Return (X, Y) of the center of cell containing provided text 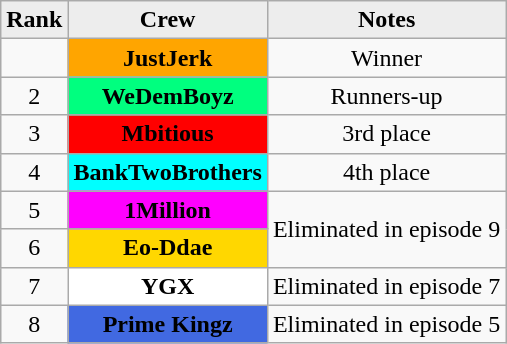
Winner (386, 58)
2 (34, 96)
Eliminated in episode 7 (386, 286)
3rd place (386, 134)
1Million (168, 210)
7 (34, 286)
3 (34, 134)
Eliminated in episode 9 (386, 229)
BankTwoBrothers (168, 172)
Notes (386, 20)
JustJerk (168, 58)
Rank (34, 20)
Crew (168, 20)
Mbitious (168, 134)
Eliminated in episode 5 (386, 324)
Runners-up (386, 96)
Prime Kingz (168, 324)
6 (34, 248)
4th place (386, 172)
5 (34, 210)
YGX (168, 286)
WeDemBoyz (168, 96)
4 (34, 172)
Eo-Ddae (168, 248)
8 (34, 324)
